Return the [x, y] coordinate for the center point of the cell that contains the specified text.  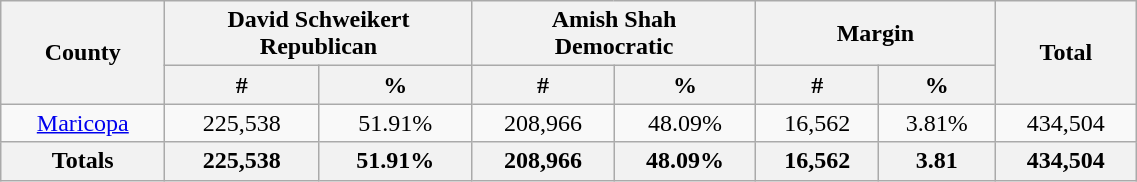
David SchweikertRepublican [318, 34]
Maricopa [83, 123]
3.81% [937, 123]
Amish ShahDemocratic [614, 34]
County [83, 52]
Margin [876, 34]
Totals [83, 161]
Total [1066, 52]
3.81 [937, 161]
